Provide the [X, Y] coordinate of the cell's center where the given text is located.  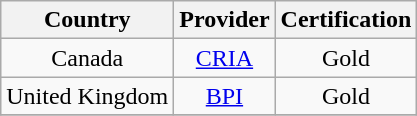
BPI [224, 96]
Provider [224, 20]
United Kingdom [88, 96]
Country [88, 20]
Certification [346, 20]
Canada [88, 58]
CRIA [224, 58]
